Determine the (x, y) coordinate at the center of the cell enclosing the given text.  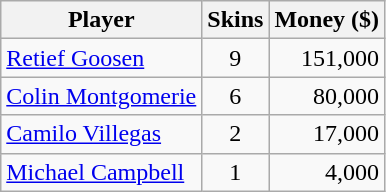
Retief Goosen (102, 58)
Money ($) (327, 20)
Camilo Villegas (102, 134)
9 (236, 58)
151,000 (327, 58)
2 (236, 134)
17,000 (327, 134)
Michael Campbell (102, 172)
Colin Montgomerie (102, 96)
1 (236, 172)
Player (102, 20)
Skins (236, 20)
80,000 (327, 96)
6 (236, 96)
4,000 (327, 172)
